Scan for the cell matching the given text and deliver its [X, Y] coordinate at center. 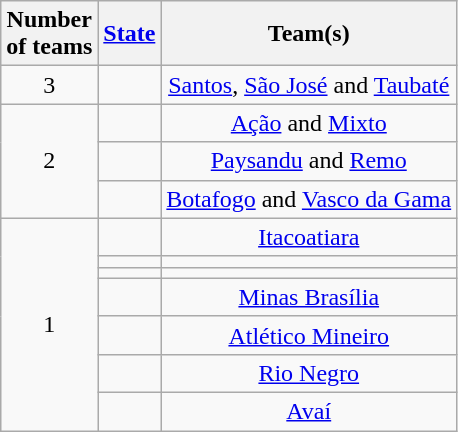
3 [50, 85]
Paysandu and Remo [309, 161]
Botafogo and Vasco da Gama [309, 199]
Avaí [309, 411]
Numberof teams [50, 34]
Itacoatiara [309, 237]
Santos, São José and Taubaté [309, 85]
2 [50, 161]
Minas Brasília [309, 297]
State [130, 34]
Rio Negro [309, 373]
Ação and Mixto [309, 123]
Team(s) [309, 34]
1 [50, 324]
Atlético Mineiro [309, 335]
